Detect which cell encompasses the target text, then output its [X, Y] center coordinate. 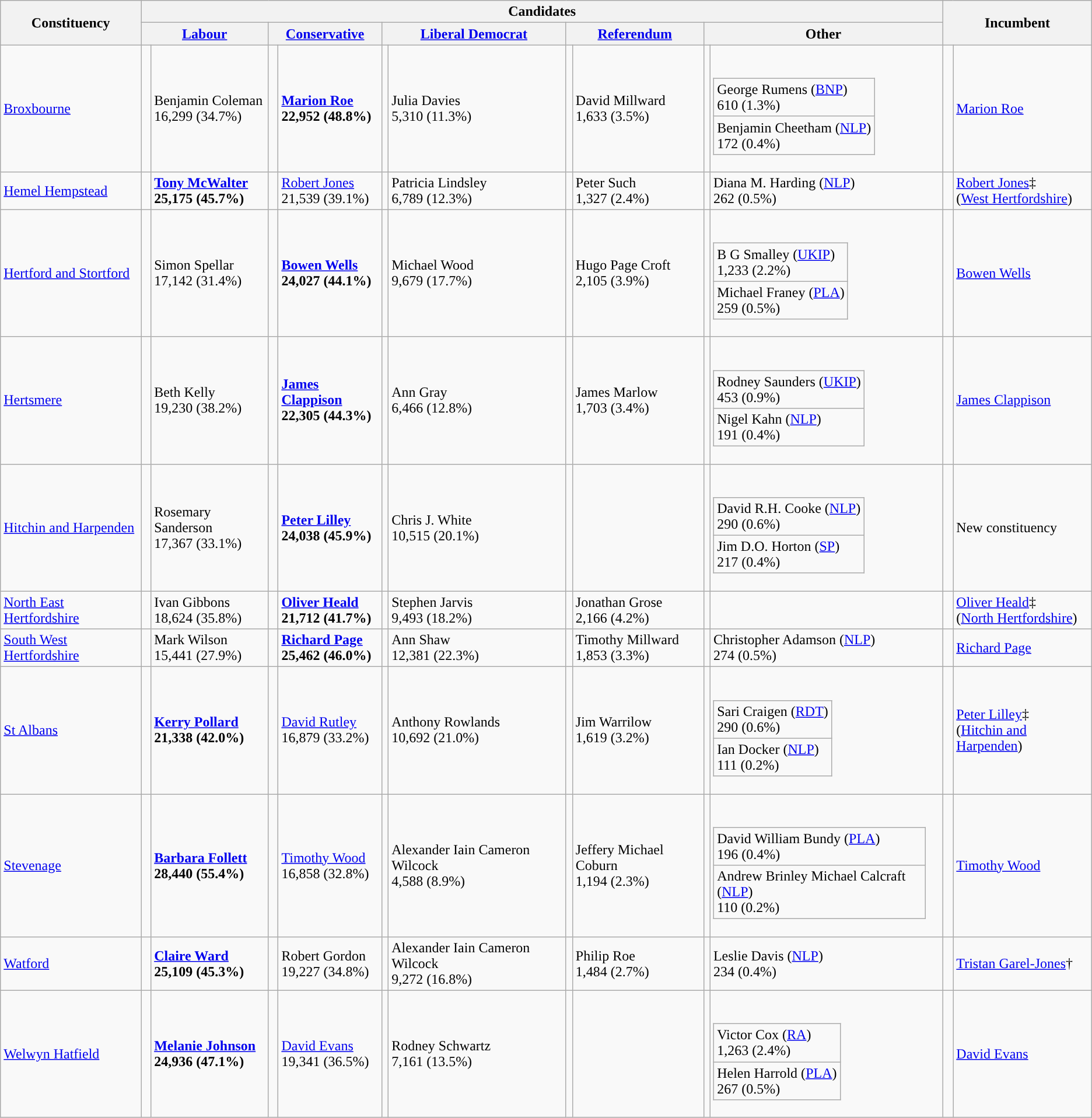
Richard Page [1022, 648]
Simon Spellar17,142 (31.4%) [210, 274]
Oliver Heald‡(North Hertfordshire) [1022, 610]
David William Bundy (PLA)196 (0.4%) [820, 846]
Benjamin Coleman16,299 (34.7%) [210, 109]
Richard Page25,462 (46.0%) [330, 648]
Liberal Democrat [474, 34]
Victor Cox (RA)1,263 (2.4%) Helen Harrold (PLA)267 (0.5%) [826, 1054]
Sari Craigen (RDT)290 (0.6%) Ian Docker (NLP)111 (0.2%) [826, 731]
New constituency [1022, 527]
Rodney Schwartz7,161 (13.5%) [477, 1054]
George Rumens (BNP)610 (1.3%) Benjamin Cheetham (NLP)172 (0.4%) [826, 109]
Barbara Follett28,440 (55.4%) [210, 865]
B G Smalley (UKIP)1,233 (2.2%) [781, 263]
Hemel Hempstead [71, 191]
Ivan Gibbons18,624 (35.8%) [210, 610]
Michael Franey (PLA)259 (0.5%) [781, 300]
Marion Roe [1022, 109]
Hugo Page Croft2,105 (3.9%) [638, 274]
Rodney Saunders (UKIP)453 (0.9%) Nigel Kahn (NLP)191 (0.4%) [826, 400]
Peter Such1,327 (2.4%) [638, 191]
Timothy Millward1,853 (3.3%) [638, 648]
David Evans19,341 (36.5%) [330, 1054]
South West Hertfordshire [71, 648]
Peter Lilley24,038 (45.9%) [330, 527]
James Clappison [1022, 400]
Victor Cox (RA)1,263 (2.4%) [777, 1043]
Beth Kelly19,230 (38.2%) [210, 400]
Michael Wood9,679 (17.7%) [477, 274]
Julia Davies5,310 (11.3%) [477, 109]
Tristan Garel-Jones† [1022, 963]
Hertsmere [71, 400]
Chris J. White10,515 (20.1%) [477, 527]
Diana M. Harding (NLP)262 (0.5%) [826, 191]
Incumbent [1017, 23]
Referendum [635, 34]
St Albans [71, 731]
Ian Docker (NLP)111 (0.2%) [773, 757]
David William Bundy (PLA)196 (0.4%) Andrew Brinley Michael Calcraft (NLP)110 (0.2%) [826, 865]
Labour [205, 34]
Helen Harrold (PLA)267 (0.5%) [777, 1081]
Bowen Wells [1022, 274]
Conservative [325, 34]
Hertford and Stortford [71, 274]
Robert Gordon19,227 (34.8%) [330, 963]
David R.H. Cooke (NLP)290 (0.6%) [789, 516]
Jim D.O. Horton (SP)217 (0.4%) [789, 554]
David R.H. Cooke (NLP)290 (0.6%) Jim D.O. Horton (SP)217 (0.4%) [826, 527]
David Rutley16,879 (33.2%) [330, 731]
Robert Jones‡(West Hertfordshire) [1022, 191]
Ann Gray6,466 (12.8%) [477, 400]
B G Smalley (UKIP)1,233 (2.2%) Michael Franey (PLA)259 (0.5%) [826, 274]
Jim Warrilow1,619 (3.2%) [638, 731]
Timothy Wood16,858 (32.8%) [330, 865]
Mark Wilson15,441 (27.9%) [210, 648]
Tony McWalter25,175 (45.7%) [210, 191]
David Millward1,633 (3.5%) [638, 109]
Christopher Adamson (NLP)274 (0.5%) [826, 648]
Anthony Rowlands10,692 (21.0%) [477, 731]
Other [823, 34]
Hitchin and Harpenden [71, 527]
Patricia Lindsley6,789 (12.3%) [477, 191]
Leslie Davis (NLP)234 (0.4%) [826, 963]
Stevenage [71, 865]
Watford [71, 963]
Rosemary Sanderson17,367 (33.1%) [210, 527]
Peter Lilley‡(Hitchin and Harpenden) [1022, 731]
James Clappison22,305 (44.3%) [330, 400]
Rodney Saunders (UKIP)453 (0.9%) [789, 390]
Oliver Heald21,712 (41.7%) [330, 610]
David Evans [1022, 1054]
Nigel Kahn (NLP)191 (0.4%) [789, 427]
Stephen Jarvis9,493 (18.2%) [477, 610]
Candidates [542, 12]
Broxbourne [71, 109]
Timothy Wood [1022, 865]
Bowen Wells24,027 (44.1%) [330, 274]
Robert Jones21,539 (39.1%) [330, 191]
Kerry Pollard21,338 (42.0%) [210, 731]
Sari Craigen (RDT)290 (0.6%) [773, 719]
Andrew Brinley Michael Calcraft (NLP)110 (0.2%) [820, 892]
Jonathan Grose2,166 (4.2%) [638, 610]
James Marlow1,703 (3.4%) [638, 400]
Melanie Johnson24,936 (47.1%) [210, 1054]
Alexander Iain Cameron Wilcock9,272 (16.8%) [477, 963]
Claire Ward25,109 (45.3%) [210, 963]
George Rumens (BNP)610 (1.3%) [794, 97]
Philip Roe1,484 (2.7%) [638, 963]
North East Hertfordshire [71, 610]
Ann Shaw12,381 (22.3%) [477, 648]
Alexander Iain Cameron Wilcock4,588 (8.9%) [477, 865]
Marion Roe22,952 (48.8%) [330, 109]
Benjamin Cheetham (NLP)172 (0.4%) [794, 135]
Jeffery Michael Coburn1,194 (2.3%) [638, 865]
Constituency [71, 23]
Welwyn Hatfield [71, 1054]
